Return the (x, y) coordinate for the center point of the cell that contains the specified text.  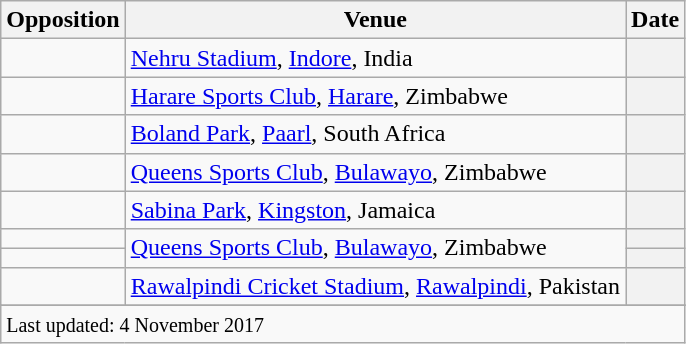
Harare Sports Club, Harare, Zimbabwe (375, 96)
Opposition (63, 20)
Date (656, 20)
Rawalpindi Cricket Stadium, Rawalpindi, Pakistan (375, 286)
Boland Park, Paarl, South Africa (375, 134)
Nehru Stadium, Indore, India (375, 58)
Sabina Park, Kingston, Jamaica (375, 210)
Venue (375, 20)
Last updated: 4 November 2017 (343, 324)
